From the cell containing the given text, extract its center point as (x, y) coordinate. 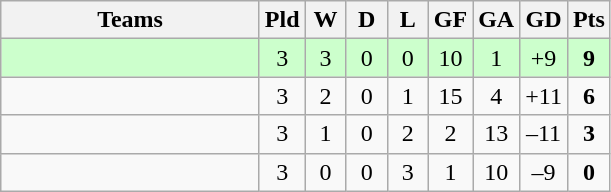
GD (544, 20)
+11 (544, 96)
+9 (544, 58)
Pld (282, 20)
–11 (544, 134)
9 (588, 58)
D (366, 20)
13 (496, 134)
6 (588, 96)
–9 (544, 172)
Teams (130, 20)
GA (496, 20)
15 (450, 96)
GF (450, 20)
W (326, 20)
L (408, 20)
4 (496, 96)
Pts (588, 20)
